Pinpoint the cell where the given text exists, returning its (x, y) midpoint coordinate. 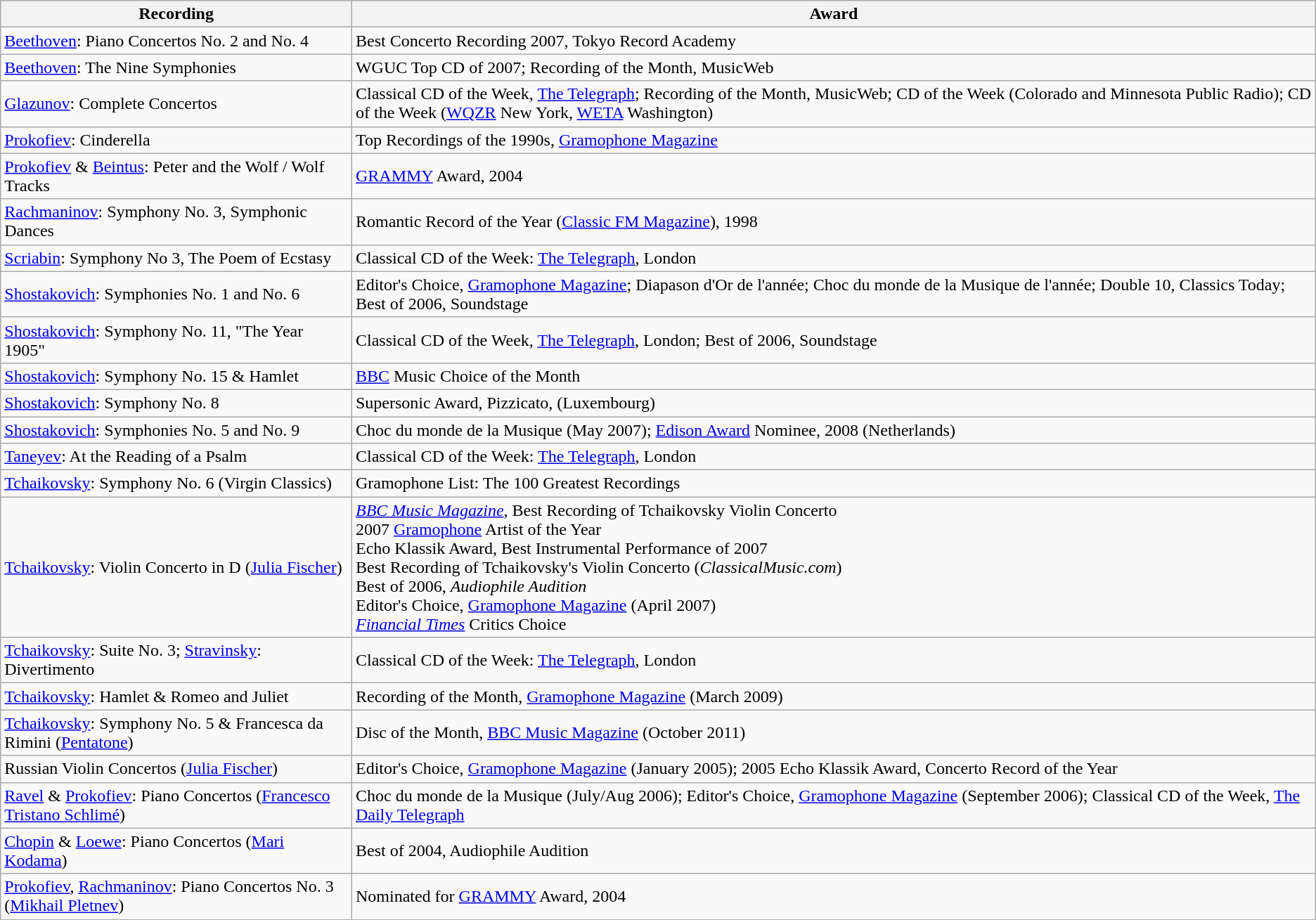
Classical CD of the Week, The Telegraph, London; Best of 2006, Soundstage (834, 340)
Gramophone List: The 100 Greatest Recordings (834, 484)
Tchaikovsky: Violin Concerto in D (Julia Fischer) (176, 567)
Rachmaninov: Symphony No. 3, Symphonic Dances (176, 222)
Recording (176, 14)
BBC Music Choice of the Month (834, 376)
Shostakovich: Symphony No. 11, "The Year 1905" (176, 340)
Best of 2004, Audiophile Audition (834, 850)
Prokofiev, Rachmaninov: Piano Concertos No. 3 (Mikhail Pletnev) (176, 897)
Nominated for GRAMMY Award, 2004 (834, 897)
Editor's Choice, Gramophone Magazine (January 2005); 2005 Echo Klassik Award, Concerto Record of the Year (834, 769)
Shostakovich: Symphonies No. 1 and No. 6 (176, 294)
Award (834, 14)
Best Concerto Recording 2007, Tokyo Record Academy (834, 41)
Tchaikovsky: Symphony No. 5 & Francesca da Rimini (Pentatone) (176, 732)
GRAMMY Award, 2004 (834, 176)
Beethoven: Piano Concertos No. 2 and No. 4 (176, 41)
Recording of the Month, Gramophone Magazine (March 2009) (834, 697)
Scriabin: Symphony No 3, The Poem of Ecstasy (176, 258)
Russian Violin Concertos (Julia Fischer) (176, 769)
Tchaikovsky: Hamlet & Romeo and Juliet (176, 697)
Supersonic Award, Pizzicato, (Luxembourg) (834, 403)
Ravel & Prokofiev: Piano Concertos (Francesco Tristano Schlimé) (176, 805)
Taneyev: At the Reading of a Psalm (176, 457)
Prokofiev & Beintus: Peter and the Wolf / Wolf Tracks (176, 176)
Choc du monde de la Musique (May 2007); Edison Award Nominee, 2008 (Netherlands) (834, 429)
Shostakovich: Symphonies No. 5 and No. 9 (176, 429)
Top Recordings of the 1990s, Gramophone Magazine (834, 140)
Tchaikovsky: Symphony No. 6 (Virgin Classics) (176, 484)
Prokofiev: Cinderella (176, 140)
Shostakovich: Symphony No. 8 (176, 403)
Romantic Record of the Year (Classic FM Magazine), 1998 (834, 222)
Tchaikovsky: Suite No. 3; Stravinsky: Divertimento (176, 661)
Glazunov: Complete Concertos (176, 104)
Disc of the Month, BBC Music Magazine (October 2011) (834, 732)
Choc du monde de la Musique (July/Aug 2006); Editor's Choice, Gramophone Magazine (September 2006); Classical CD of the Week, The Daily Telegraph (834, 805)
Beethoven: The Nine Symphonies (176, 67)
Shostakovich: Symphony No. 15 & Hamlet (176, 376)
WGUC Top CD of 2007; Recording of the Month, MusicWeb (834, 67)
Chopin & Loewe: Piano Concertos (Mari Kodama) (176, 850)
